Return [X, Y] of the center of cell containing provided text 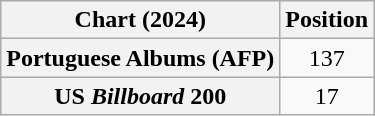
Portuguese Albums (AFP) [140, 58]
137 [327, 58]
US Billboard 200 [140, 96]
17 [327, 96]
Chart (2024) [140, 20]
Position [327, 20]
